For the text-containing cell, return its midpoint in [X, Y] coordinate format. 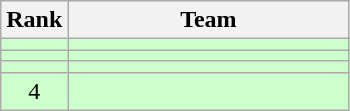
Team [208, 20]
Rank [34, 20]
4 [34, 91]
